From the cell containing the given text, extract its center point as [x, y] coordinate. 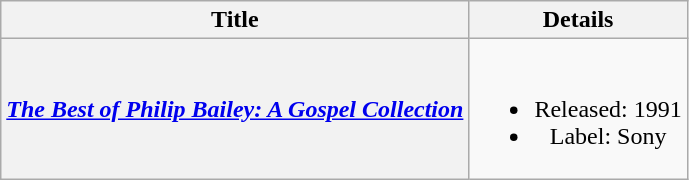
Details [578, 20]
Title [235, 20]
Released: 1991Label: Sony [578, 109]
The Best of Philip Bailey: A Gospel Collection [235, 109]
